For the text-containing cell, return its midpoint in (x, y) coordinate format. 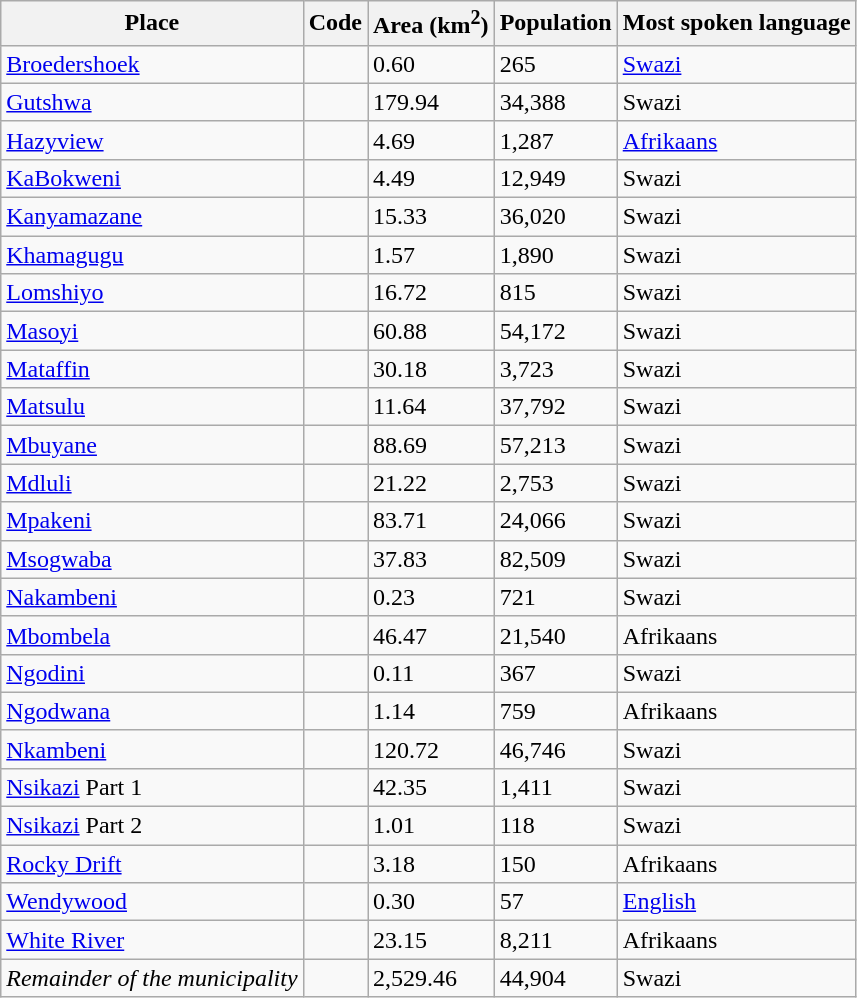
8,211 (556, 940)
Kanyamazane (152, 217)
46.47 (432, 635)
1.57 (432, 255)
34,388 (556, 102)
42.35 (432, 787)
15.33 (432, 217)
Population (556, 24)
21,540 (556, 635)
21.22 (432, 483)
60.88 (432, 331)
Matsulu (152, 407)
23.15 (432, 940)
English (736, 902)
37.83 (432, 559)
Mdluli (152, 483)
265 (556, 64)
46,746 (556, 749)
Mataffin (152, 369)
Nakambeni (152, 597)
3,723 (556, 369)
44,904 (556, 978)
Ngodini (152, 673)
82,509 (556, 559)
88.69 (432, 445)
Khamagugu (152, 255)
0.30 (432, 902)
Code (335, 24)
16.72 (432, 293)
White River (152, 940)
Nkambeni (152, 749)
Place (152, 24)
Mbombela (152, 635)
36,020 (556, 217)
0.60 (432, 64)
721 (556, 597)
24,066 (556, 521)
37,792 (556, 407)
12,949 (556, 178)
54,172 (556, 331)
KaBokweni (152, 178)
Broedershoek (152, 64)
57 (556, 902)
2,529.46 (432, 978)
1,890 (556, 255)
118 (556, 826)
Lomshiyo (152, 293)
179.94 (432, 102)
30.18 (432, 369)
Hazyview (152, 140)
150 (556, 864)
120.72 (432, 749)
Ngodwana (152, 711)
4.69 (432, 140)
Remainder of the municipality (152, 978)
Nsikazi Part 2 (152, 826)
1,411 (556, 787)
Area (km2) (432, 24)
815 (556, 293)
1,287 (556, 140)
1.01 (432, 826)
0.23 (432, 597)
759 (556, 711)
57,213 (556, 445)
Rocky Drift (152, 864)
Mbuyane (152, 445)
2,753 (556, 483)
Msogwaba (152, 559)
83.71 (432, 521)
Most spoken language (736, 24)
Mpakeni (152, 521)
1.14 (432, 711)
0.11 (432, 673)
Masoyi (152, 331)
4.49 (432, 178)
Wendywood (152, 902)
Nsikazi Part 1 (152, 787)
3.18 (432, 864)
367 (556, 673)
Gutshwa (152, 102)
11.64 (432, 407)
